Return [X, Y] of the center of cell containing provided text 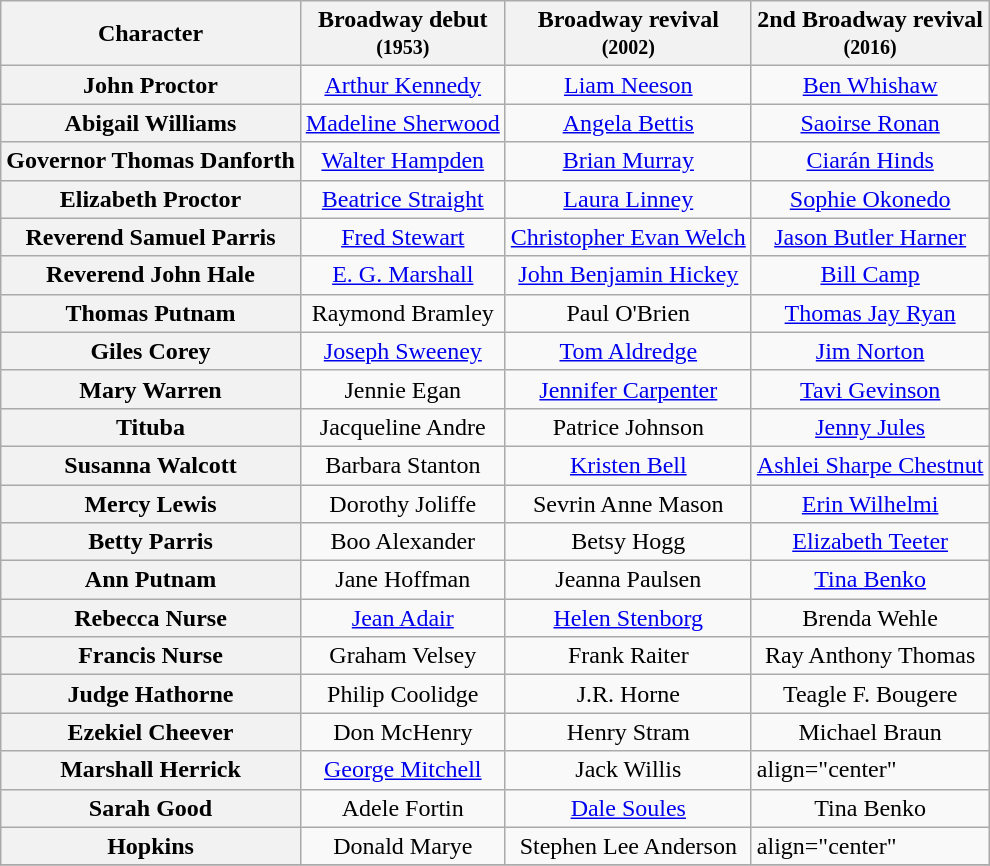
Beatrice Straight [402, 199]
Jennie Egan [402, 389]
Patrice Johnson [628, 427]
Ben Whishaw [870, 85]
Fred Stewart [402, 237]
Laura Linney [628, 199]
George Mitchell [402, 770]
Jennifer Carpenter [628, 389]
Mercy Lewis [151, 503]
Hopkins [151, 846]
Mary Warren [151, 389]
Philip Coolidge [402, 694]
2nd Broadway revival (2016) [870, 34]
Rebecca Nurse [151, 618]
Jacqueline Andre [402, 427]
Thomas Jay Ryan [870, 313]
Henry Stram [628, 732]
Judge Hathorne [151, 694]
Kristen Bell [628, 465]
Elizabeth Proctor [151, 199]
Jason Butler Harner [870, 237]
Broadway debut (1953) [402, 34]
Raymond Bramley [402, 313]
Erin Wilhelmi [870, 503]
Tavi Gevinson [870, 389]
Jean Adair [402, 618]
Giles Corey [151, 351]
Barbara Stanton [402, 465]
Jane Hoffman [402, 580]
Ezekiel Cheever [151, 732]
Christopher Evan Welch [628, 237]
Liam Neeson [628, 85]
J.R. Horne [628, 694]
Jenny Jules [870, 427]
John Proctor [151, 85]
Jack Willis [628, 770]
Dorothy Joliffe [402, 503]
Ann Putnam [151, 580]
Don McHenry [402, 732]
Donald Marye [402, 846]
Elizabeth Teeter [870, 542]
John Benjamin Hickey [628, 275]
Walter Hampden [402, 161]
Governor Thomas Danforth [151, 161]
Stephen Lee Anderson [628, 846]
Broadway revival (2002) [628, 34]
Frank Raiter [628, 656]
Sevrin Anne Mason [628, 503]
Michael Braun [870, 732]
Ray Anthony Thomas [870, 656]
Tituba [151, 427]
Joseph Sweeney [402, 351]
Teagle F. Bougere [870, 694]
Boo Alexander [402, 542]
Susanna Walcott [151, 465]
Betty Parris [151, 542]
Jeanna Paulsen [628, 580]
Brenda Wehle [870, 618]
Helen Stenborg [628, 618]
Francis Nurse [151, 656]
Dale Soules [628, 808]
Arthur Kennedy [402, 85]
Reverend John Hale [151, 275]
Paul O'Brien [628, 313]
Ashlei Sharpe Chestnut [870, 465]
Graham Velsey [402, 656]
Adele Fortin [402, 808]
Madeline Sherwood [402, 123]
Marshall Herrick [151, 770]
Ciarán Hinds [870, 161]
Character [151, 34]
Sophie Okonedo [870, 199]
Bill Camp [870, 275]
Reverend Samuel Parris [151, 237]
Saoirse Ronan [870, 123]
Tom Aldredge [628, 351]
Jim Norton [870, 351]
Angela Bettis [628, 123]
E. G. Marshall [402, 275]
Abigail Williams [151, 123]
Brian Murray [628, 161]
Sarah Good [151, 808]
Thomas Putnam [151, 313]
Betsy Hogg [628, 542]
